Output the [x, y] coordinate of the center of the cell containing the given text.  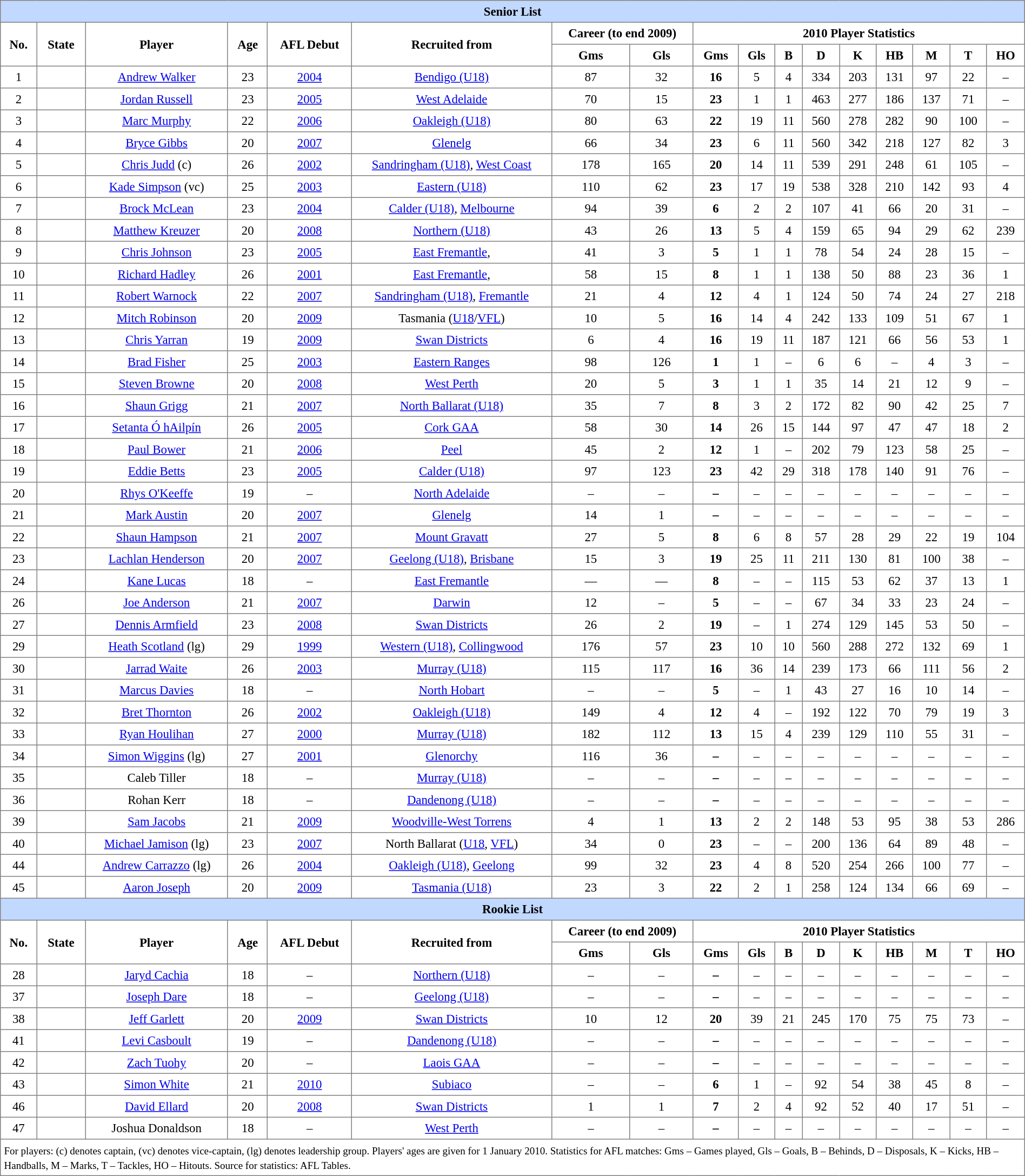
Richard Hadley [157, 274]
286 [1006, 821]
149 [591, 712]
173 [858, 668]
104 [1006, 537]
Brad Fisher [157, 362]
1999 [309, 646]
71 [968, 99]
282 [895, 121]
138 [821, 274]
80 [591, 121]
328 [858, 187]
112 [662, 734]
342 [858, 143]
254 [858, 865]
Rhys O'Keeffe [157, 493]
Eddie Betts [157, 471]
Mount Gravatt [451, 537]
Calder (U18), Melbourne [451, 208]
78 [821, 252]
258 [821, 887]
Woodville-West Torrens [451, 821]
Sandringham (U18), Fremantle [451, 296]
109 [895, 318]
61 [931, 164]
Bryce Gibbs [157, 143]
2000 [309, 734]
Jaryd Cachia [157, 975]
142 [931, 187]
Bret Thornton [157, 712]
Aaron Joseph [157, 887]
187 [821, 340]
203 [858, 77]
274 [821, 624]
202 [821, 449]
132 [931, 646]
Zach Tuohy [157, 1062]
116 [591, 756]
West Adelaide [451, 99]
Jordan Russell [157, 99]
Simon Wiggins (lg) [157, 756]
105 [968, 164]
539 [821, 164]
Mitch Robinson [157, 318]
Geelong (U18) [451, 996]
91 [931, 471]
Setanta Ó hAilpín [157, 427]
52 [858, 1106]
136 [858, 843]
Western (U18), Collingwood [451, 646]
76 [968, 471]
Levi Casboult [157, 1040]
137 [931, 99]
463 [821, 99]
Caleb Tiller [157, 778]
Joseph Dare [157, 996]
North Ballarat (U18) [451, 406]
277 [858, 99]
145 [895, 624]
Sam Jacobs [157, 821]
Brock McLean [157, 208]
Steven Browne [157, 383]
Cork GAA [451, 427]
Chris Judd (c) [157, 164]
266 [895, 865]
Darwin [451, 602]
46 [18, 1106]
East Fremantle [451, 581]
Bendigo (U18) [451, 77]
Chris Yarran [157, 340]
278 [858, 121]
73 [968, 1019]
159 [821, 230]
144 [821, 427]
192 [821, 712]
245 [821, 1019]
74 [895, 296]
520 [821, 865]
Chris Johnson [157, 252]
Ryan Houlihan [157, 734]
Lachlan Henderson [157, 559]
Tasmania (U18) [451, 887]
Eastern (U18) [451, 187]
Eastern Ranges [451, 362]
Marc Murphy [157, 121]
Jarrad Waite [157, 668]
Sandringham (U18), West Coast [451, 164]
Peel [451, 449]
Heath Scotland (lg) [157, 646]
Andrew Carrazzo (lg) [157, 865]
272 [895, 646]
87 [591, 77]
93 [968, 187]
126 [662, 362]
134 [895, 887]
210 [895, 187]
David Ellard [157, 1106]
172 [821, 406]
Kade Simpson (vc) [157, 187]
538 [821, 187]
Geelong (U18), Brisbane [451, 559]
140 [895, 471]
98 [591, 362]
Calder (U18) [451, 471]
Jeff Garlett [157, 1019]
48 [968, 843]
122 [858, 712]
242 [821, 318]
Rohan Kerr [157, 800]
Michael Jamison (lg) [157, 843]
Shaun Hampson [157, 537]
Shaun Grigg [157, 406]
Rookie List [512, 909]
North Adelaide [451, 493]
Matthew Kreuzer [157, 230]
334 [821, 77]
44 [18, 865]
176 [591, 646]
211 [821, 559]
186 [895, 99]
Laois GAA [451, 1062]
Mark Austin [157, 515]
88 [895, 274]
131 [895, 77]
182 [591, 734]
Senior List [512, 11]
Simon White [157, 1084]
Joe Anderson [157, 602]
291 [858, 164]
121 [858, 340]
2010 [309, 1084]
Andrew Walker [157, 77]
Marcus Davies [157, 690]
111 [931, 668]
99 [591, 865]
Kane Lucas [157, 581]
63 [662, 121]
55 [931, 734]
Tasmania (U18/VFL) [451, 318]
77 [968, 865]
Subiaco [451, 1084]
81 [895, 559]
Robert Warnock [157, 296]
Dennis Armfield [157, 624]
64 [895, 843]
148 [821, 821]
North Ballarat (U18, VFL) [451, 843]
318 [821, 471]
165 [662, 164]
133 [858, 318]
89 [931, 843]
248 [895, 164]
107 [821, 208]
Glenorchy [451, 756]
288 [858, 646]
200 [821, 843]
Oakleigh (U18), Geelong [451, 865]
117 [662, 668]
Paul Bower [157, 449]
170 [858, 1019]
Joshua Donaldson [157, 1128]
North Hobart [451, 690]
130 [858, 559]
127 [931, 143]
0 [662, 843]
95 [895, 821]
65 [858, 230]
